For the text-containing cell, return its midpoint in (X, Y) coordinate format. 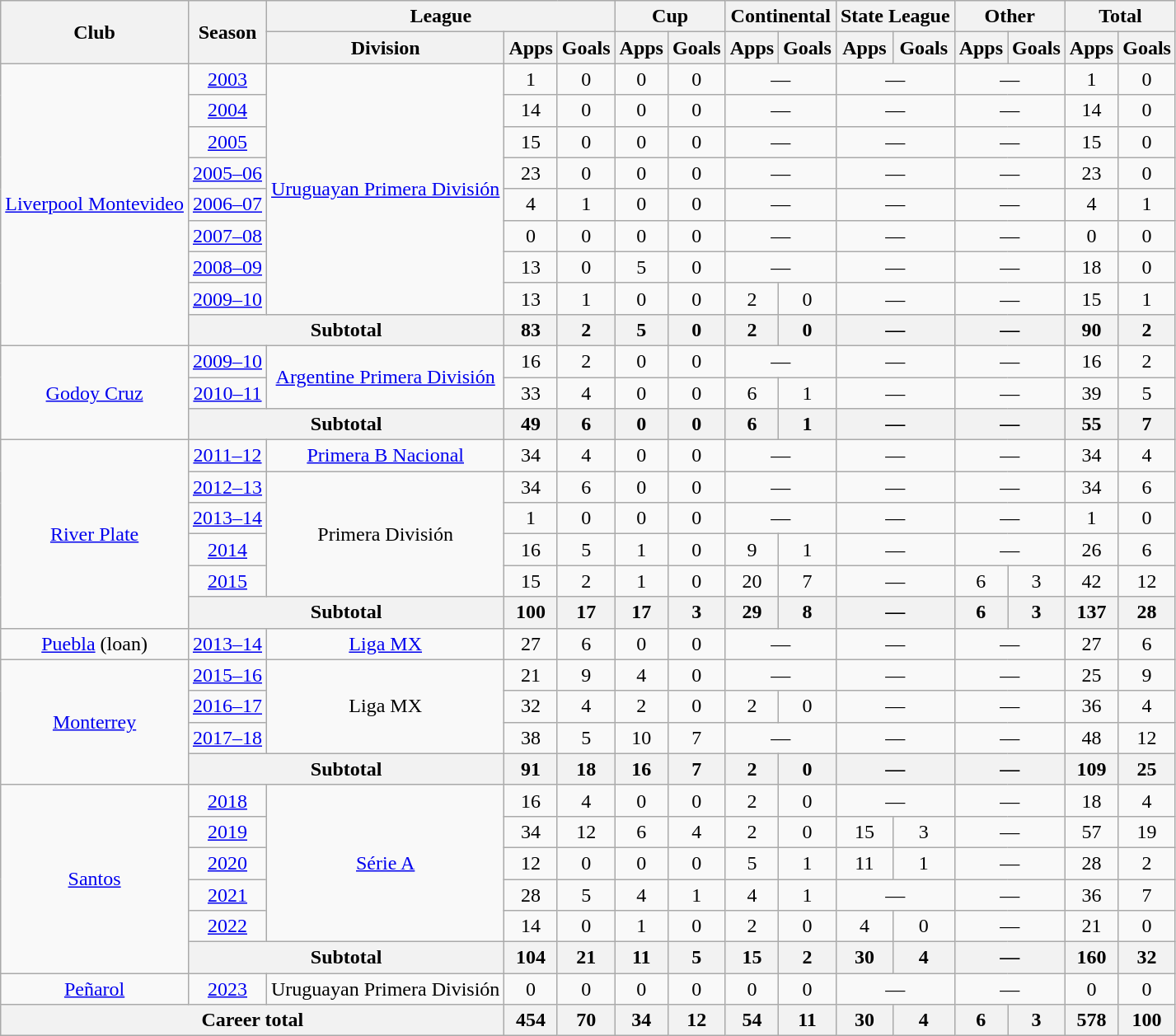
Argentine Primera División (386, 377)
Primera B Nacional (386, 456)
8 (808, 612)
Liverpool Montevideo (95, 204)
State League (895, 16)
Season (227, 32)
2015–16 (227, 675)
39 (1091, 393)
River Plate (95, 534)
2010–11 (227, 393)
Division (386, 48)
2005–06 (227, 173)
26 (1091, 550)
20 (752, 581)
2015 (227, 581)
2017–18 (227, 738)
104 (531, 958)
454 (531, 1020)
42 (1091, 581)
2018 (227, 800)
2003 (227, 79)
2011–12 (227, 456)
Série A (386, 863)
19 (1147, 832)
10 (641, 738)
160 (1091, 958)
55 (1091, 424)
2007–08 (227, 236)
2006–07 (227, 204)
2020 (227, 863)
Peñarol (95, 989)
137 (1091, 612)
2022 (227, 926)
2004 (227, 110)
Puebla (loan) (95, 644)
2005 (227, 142)
2019 (227, 832)
Monterrey (95, 722)
578 (1091, 1020)
Godoy Cruz (95, 392)
83 (531, 330)
2008–09 (227, 267)
33 (531, 393)
League (442, 16)
57 (1091, 832)
109 (1091, 769)
2016–17 (227, 706)
2012–13 (227, 487)
48 (1091, 738)
2014 (227, 550)
90 (1091, 330)
Other (1010, 16)
Club (95, 32)
2021 (227, 894)
Cup (670, 16)
Primera División (386, 534)
49 (531, 424)
70 (586, 1020)
38 (531, 738)
91 (531, 769)
54 (752, 1020)
2023 (227, 989)
Total (1120, 16)
Continental (780, 16)
Santos (95, 879)
29 (752, 612)
Career total (252, 1020)
